Return (X, Y) of the center of cell containing provided text 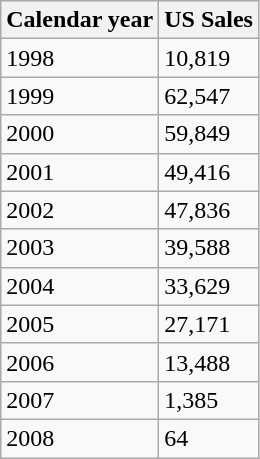
33,629 (209, 286)
27,171 (209, 324)
2001 (80, 172)
2007 (80, 400)
1999 (80, 96)
62,547 (209, 96)
Calendar year (80, 20)
2005 (80, 324)
49,416 (209, 172)
59,849 (209, 134)
2000 (80, 134)
2008 (80, 438)
1,385 (209, 400)
US Sales (209, 20)
2006 (80, 362)
39,588 (209, 248)
2002 (80, 210)
10,819 (209, 58)
13,488 (209, 362)
2004 (80, 286)
64 (209, 438)
2003 (80, 248)
47,836 (209, 210)
1998 (80, 58)
